Extract the (X, Y) coordinate from the center of the cell holding the provided text.  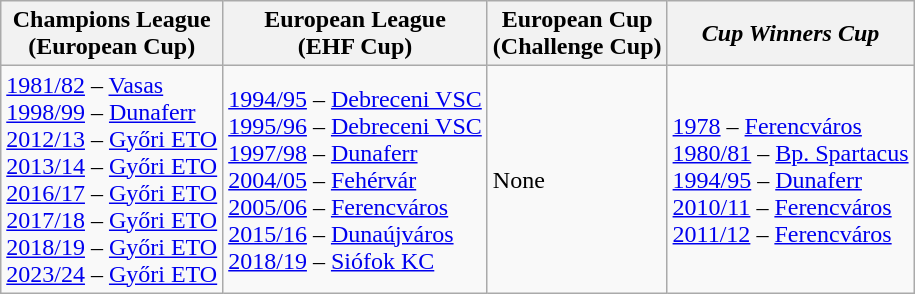
European Cup(Challenge Cup) (577, 34)
None (577, 180)
European League(EHF Cup) (356, 34)
Cup Winners Cup (790, 34)
1978 – Ferencváros1980/81 – Bp. Spartacus1994/95 – Dunaferr2010/11 – Ferencváros2011/12 – Ferencváros (790, 180)
1981/82 – Vasas1998/99 – Dunaferr2012/13 – Győri ETO2013/14 – Győri ETO2016/17 – Győri ETO2017/18 – Győri ETO2018/19 – Győri ETO2023/24 – Győri ETO (112, 180)
1994/95 – Debreceni VSC1995/96 – Debreceni VSC1997/98 – Dunaferr2004/05 – Fehérvár2005/06 – Ferencváros2015/16 – Dunaújváros2018/19 – Siófok KC (356, 180)
Champions League(European Cup) (112, 34)
